Find where the given text appears and provide that cell's center as (X, Y) coordinate. 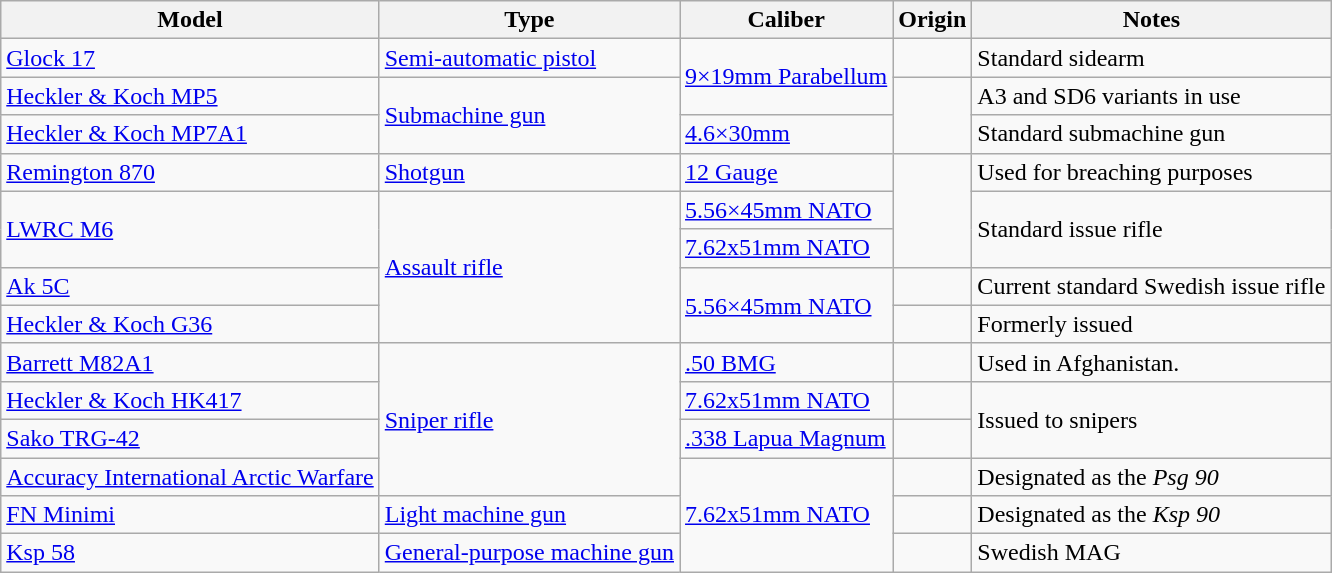
12 Gauge (786, 172)
Current standard Swedish issue rifle (1152, 286)
LWRC M6 (190, 229)
Glock 17 (190, 58)
Heckler & Koch MP5 (190, 96)
Heckler & Koch HK417 (190, 400)
Remington 870 (190, 172)
FN Minimi (190, 515)
Standard submachine gun (1152, 134)
.50 BMG (786, 362)
Used in Afghanistan. (1152, 362)
Assault rifle (529, 267)
Swedish MAG (1152, 553)
Caliber (786, 20)
Used for breaching purposes (1152, 172)
Formerly issued (1152, 324)
9×19mm Parabellum (786, 77)
Ksp 58 (190, 553)
.338 Lapua Magnum (786, 438)
A3 and SD6 variants in use (1152, 96)
Notes (1152, 20)
Shotgun (529, 172)
Ak 5C (190, 286)
Barrett M82A1 (190, 362)
Designated as the Ksp 90 (1152, 515)
Heckler & Koch MP7A1 (190, 134)
Origin (932, 20)
Heckler & Koch G36 (190, 324)
Standard sidearm (1152, 58)
Model (190, 20)
Sako TRG-42 (190, 438)
Designated as the Psg 90 (1152, 477)
4.6×30mm (786, 134)
Accuracy International Arctic Warfare (190, 477)
Standard issue rifle (1152, 229)
Light machine gun (529, 515)
Type (529, 20)
Semi-automatic pistol (529, 58)
Sniper rifle (529, 419)
General-purpose machine gun (529, 553)
Submachine gun (529, 115)
Issued to snipers (1152, 419)
